Search for the cell housing the specified text and yield its (x, y) center coordinate. 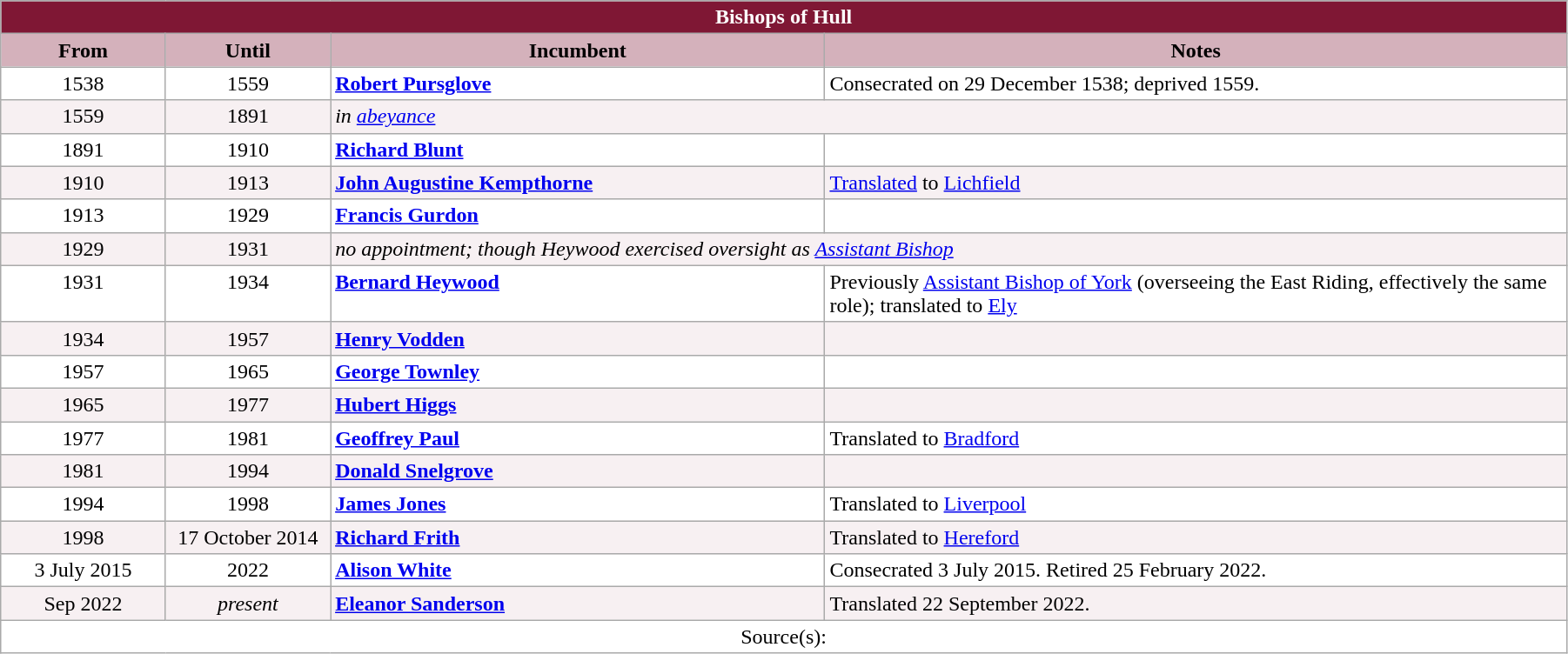
in abeyance (948, 117)
Richard Frith (578, 537)
Translated 22 September 2022. (1196, 604)
Sep 2022 (84, 604)
Consecrated on 29 December 1538; deprived 1559. (1196, 83)
John Augustine Kempthorne (578, 183)
Bernard Heywood (578, 294)
Translated to Lichfield (1196, 183)
Translated to Bradford (1196, 437)
Consecrated 3 July 2015. Retired 25 February 2022. (1196, 571)
Translated to Liverpool (1196, 504)
Donald Snelgrove (578, 471)
Source(s): (784, 637)
Geoffrey Paul (578, 437)
no appointment; though Heywood exercised oversight as Assistant Bishop (948, 249)
Richard Blunt (578, 150)
Until (247, 50)
Translated to Hereford (1196, 537)
George Townley (578, 371)
Alison White (578, 571)
Francis Gurdon (578, 216)
2022 (247, 571)
Previously Assistant Bishop of York (overseeing the East Riding, effectively the same role); translated to Ely (1196, 294)
Eleanor Sanderson (578, 604)
Henry Vodden (578, 338)
1538 (84, 83)
17 October 2014 (247, 537)
Robert Pursglove (578, 83)
Bishops of Hull (784, 17)
Notes (1196, 50)
From (84, 50)
present (247, 604)
Incumbent (578, 50)
James Jones (578, 504)
3 July 2015 (84, 571)
Hubert Higgs (578, 404)
